Provide the [x, y] coordinate of the cell's center where the given text is located.  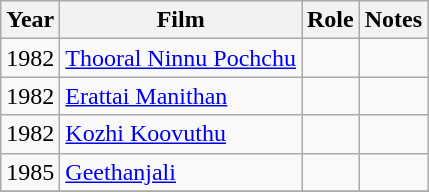
1985 [30, 172]
Thooral Ninnu Pochchu [181, 58]
Geethanjali [181, 172]
Film [181, 20]
Erattai Manithan [181, 96]
Notes [393, 20]
Role [331, 20]
Kozhi Koovuthu [181, 134]
Year [30, 20]
